Find where the given text appears and provide that cell's center as [x, y] coordinate. 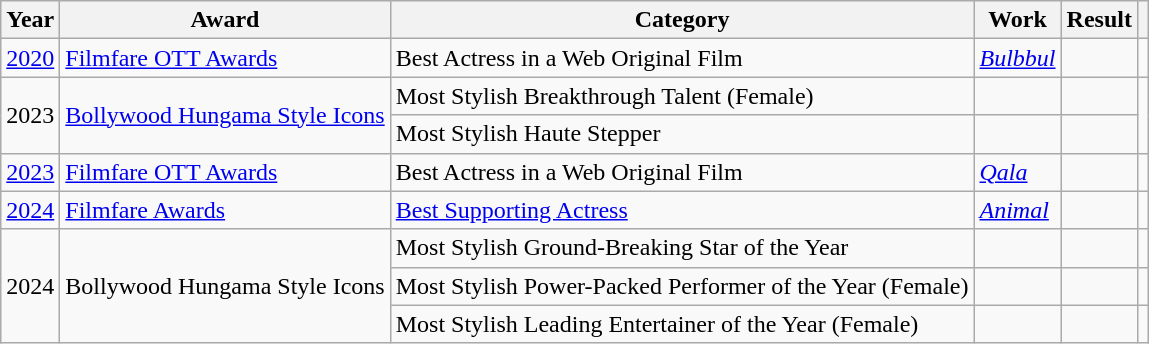
Most Stylish Power-Packed Performer of the Year (Female) [682, 286]
Category [682, 20]
Most Stylish Ground-Breaking Star of the Year [682, 248]
Result [1099, 20]
Most Stylish Haute Stepper [682, 134]
Most Stylish Leading Entertainer of the Year (Female) [682, 324]
Qala [1018, 172]
Work [1018, 20]
Award [225, 20]
2020 [30, 58]
Most Stylish Breakthrough Talent (Female) [682, 96]
Bulbbul [1018, 58]
Animal [1018, 210]
Best Supporting Actress [682, 210]
Year [30, 20]
Filmfare Awards [225, 210]
